Output the [x, y] coordinate of the center of the cell containing the given text.  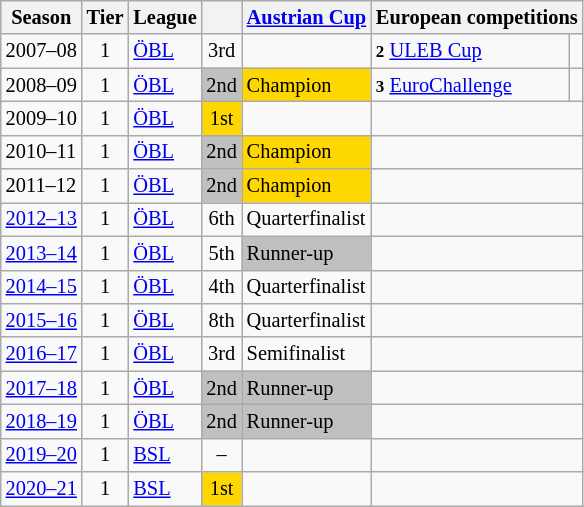
2007–08 [42, 51]
League [164, 17]
Semifinalist [306, 354]
8th [222, 320]
European competitions [477, 17]
2015–16 [42, 320]
2016–17 [42, 354]
2018–19 [42, 421]
Season [42, 17]
2012–13 [42, 219]
2011–12 [42, 186]
2020–21 [42, 489]
2017–18 [42, 388]
2008–09 [42, 85]
6th [222, 219]
– [222, 455]
3 EuroChallenge [470, 85]
2009–10 [42, 118]
2013–14 [42, 253]
Tier [106, 17]
4th [222, 287]
2014–15 [42, 287]
Austrian Cup [306, 17]
5th [222, 253]
2 ULEB Cup [470, 51]
2019–20 [42, 455]
2010–11 [42, 152]
